Capture the cell that displays the provided text and extract its [x, y] central coordinate. 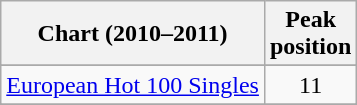
Peakposition [310, 34]
11 [310, 85]
European Hot 100 Singles [133, 85]
Chart (2010–2011) [133, 34]
